Return (x, y) of the center of cell containing provided text 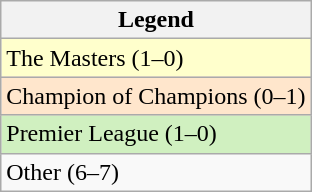
Other (6–7) (156, 172)
Champion of Champions (0–1) (156, 96)
Legend (156, 20)
The Masters (1–0) (156, 58)
Premier League (1–0) (156, 134)
